From the cell containing the given text, extract its center point as (x, y) coordinate. 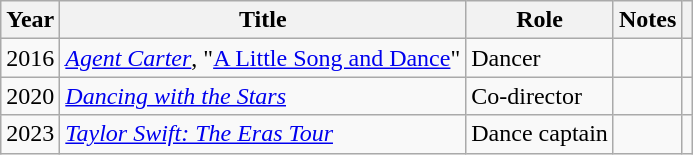
Title (263, 20)
Co-director (540, 96)
Taylor Swift: The Eras Tour (263, 134)
2023 (30, 134)
Year (30, 20)
Agent Carter, "A Little Song and Dance" (263, 58)
Dance captain (540, 134)
2020 (30, 96)
Role (540, 20)
Notes (647, 20)
Dancer (540, 58)
2016 (30, 58)
Dancing with the Stars (263, 96)
